Capture the cell that displays the provided text and extract its (X, Y) central coordinate. 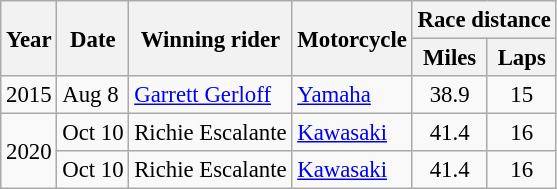
2020 (29, 152)
Miles (450, 58)
15 (522, 95)
Race distance (484, 20)
Motorcycle (352, 38)
38.9 (450, 95)
Yamaha (352, 95)
2015 (29, 95)
Laps (522, 58)
Aug 8 (93, 95)
Garrett Gerloff (210, 95)
Winning rider (210, 38)
Date (93, 38)
Year (29, 38)
